Identify which cell holds the provided text, then report its [X, Y] central coordinate. 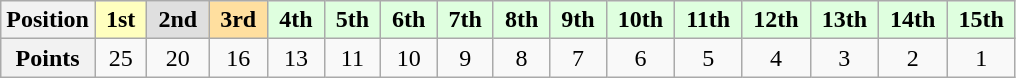
8th [521, 20]
15th [981, 20]
7 [578, 58]
6 [640, 58]
5th [352, 20]
2 [913, 58]
11 [352, 58]
1 [981, 58]
9 [465, 58]
4 [776, 58]
1st [120, 20]
25 [120, 58]
16 [238, 58]
2nd [178, 20]
7th [465, 20]
10th [640, 20]
Position [48, 20]
Points [48, 58]
13th [844, 20]
4th [296, 20]
12th [776, 20]
9th [578, 20]
14th [913, 20]
5 [708, 58]
6th [409, 20]
3 [844, 58]
13 [296, 58]
10 [409, 58]
3rd [238, 20]
20 [178, 58]
11th [708, 20]
8 [521, 58]
